Pinpoint the cell where the given text exists, returning its [x, y] midpoint coordinate. 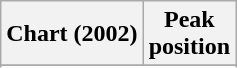
Peakposition [189, 34]
Chart (2002) [72, 34]
